Pinpoint the cell where the given text exists, returning its [x, y] midpoint coordinate. 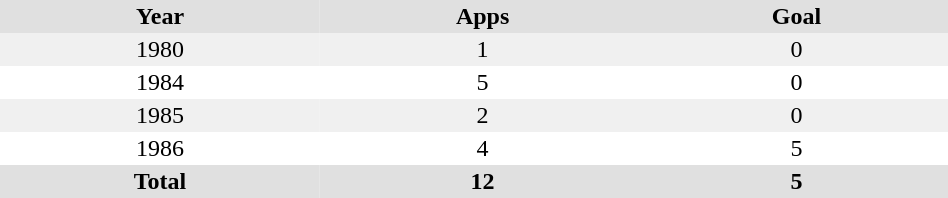
Goal [796, 16]
1 [482, 50]
1985 [160, 116]
1984 [160, 82]
Total [160, 182]
Year [160, 16]
4 [482, 148]
Apps [482, 16]
2 [482, 116]
1986 [160, 148]
1980 [160, 50]
12 [482, 182]
